Find where the given text appears and provide that cell's center as [X, Y] coordinate. 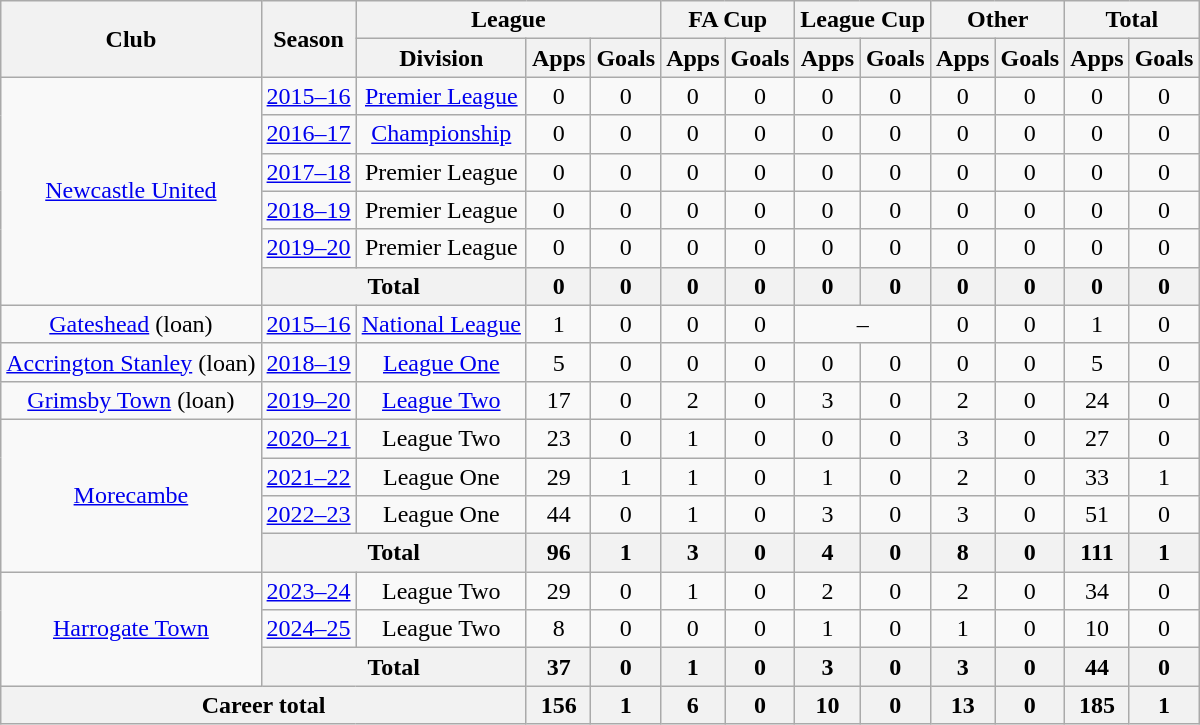
2020–21 [308, 438]
33 [1097, 477]
96 [558, 553]
Grimsby Town (loan) [131, 400]
Season [308, 39]
6 [693, 705]
27 [1097, 438]
37 [558, 667]
Other [998, 20]
34 [1097, 591]
156 [558, 705]
Club [131, 39]
24 [1097, 400]
111 [1097, 553]
Accrington Stanley (loan) [131, 362]
2023–24 [308, 591]
Newcastle United [131, 191]
Gateshead (loan) [131, 324]
Harrogate Town [131, 629]
Career total [264, 705]
51 [1097, 515]
League [508, 20]
2024–25 [308, 629]
Division [441, 58]
4 [828, 553]
185 [1097, 705]
23 [558, 438]
Morecambe [131, 495]
13 [963, 705]
Championship [441, 134]
2017–18 [308, 172]
2021–22 [308, 477]
2022–23 [308, 515]
League Cup [863, 20]
National League [441, 324]
17 [558, 400]
FA Cup [728, 20]
2016–17 [308, 134]
– [863, 324]
